Locate the cell with the specified text and output its (X, Y) center coordinate. 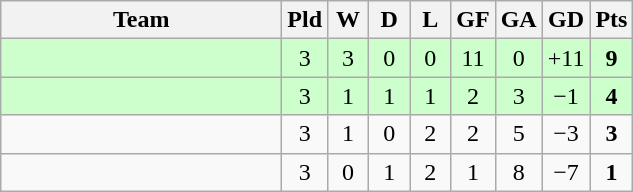
11 (473, 58)
Pld (305, 20)
9 (612, 58)
4 (612, 96)
GF (473, 20)
W (348, 20)
Team (142, 20)
8 (518, 172)
D (390, 20)
Pts (612, 20)
L (430, 20)
GD (566, 20)
−3 (566, 134)
−7 (566, 172)
+11 (566, 58)
5 (518, 134)
GA (518, 20)
−1 (566, 96)
